Find where the given text appears and provide that cell's center as (X, Y) coordinate. 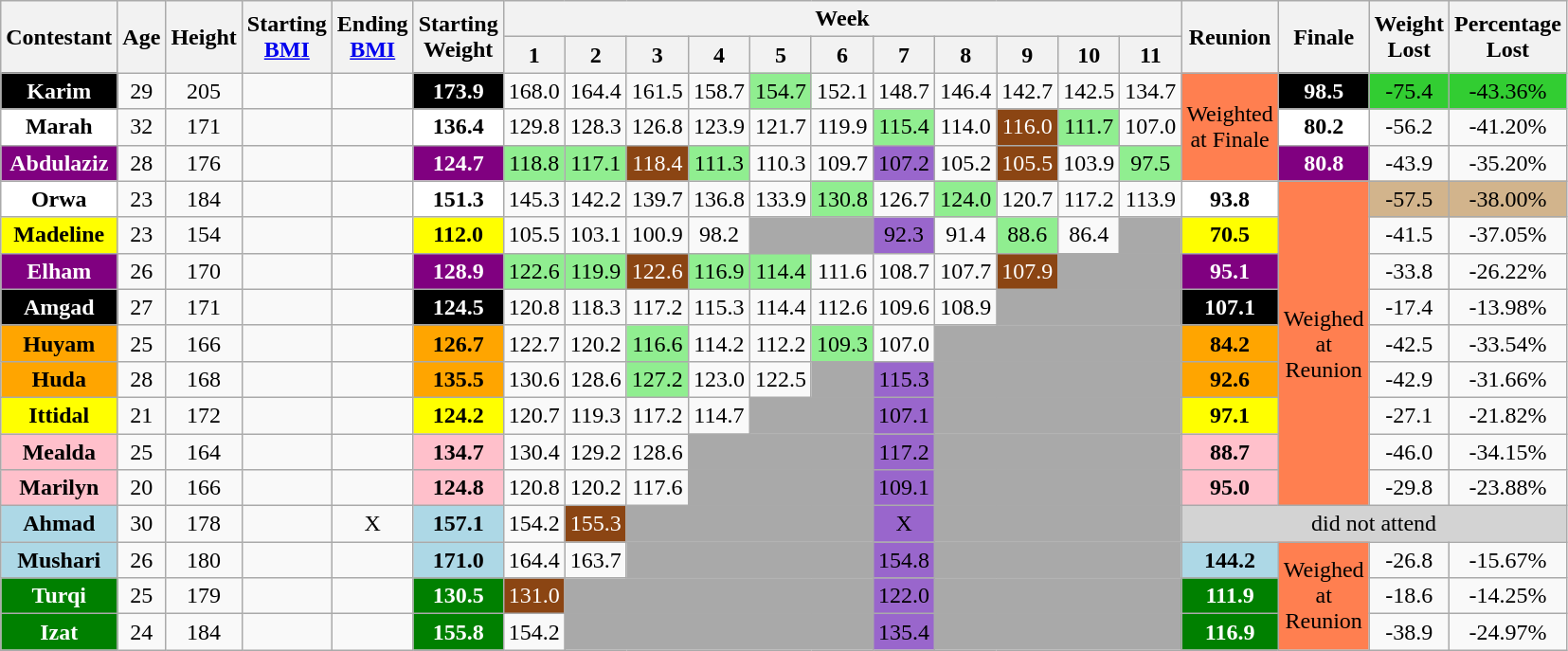
Mealda (59, 452)
107.2 (904, 163)
-42.9 (1409, 379)
178 (204, 524)
86.4 (1090, 235)
142.5 (1090, 91)
154 (204, 235)
142.7 (1027, 91)
116.6 (658, 343)
-34.15% (1507, 452)
118.4 (658, 163)
Age (142, 37)
172 (204, 415)
154.8 (904, 560)
136.4 (459, 127)
108.9 (966, 307)
-13.98% (1507, 307)
-15.67% (1507, 560)
-42.5 (1409, 343)
171.0 (459, 560)
84.2 (1230, 343)
128.9 (459, 271)
118.8 (534, 163)
119.3 (595, 415)
Huda (59, 379)
126.8 (658, 127)
-31.66% (1507, 379)
-46.0 (1409, 452)
133.9 (781, 199)
Finale (1324, 37)
Elham (59, 271)
80.2 (1324, 127)
168.0 (534, 91)
98.2 (718, 235)
123.0 (718, 379)
161.5 (658, 91)
135.4 (904, 632)
Ahmad (59, 524)
122.0 (904, 596)
Amgad (59, 307)
108.7 (904, 271)
157.1 (459, 524)
-27.1 (1409, 415)
92.3 (904, 235)
107.7 (966, 271)
117.1 (595, 163)
24 (142, 632)
124.2 (459, 415)
-26.22% (1507, 271)
88.6 (1027, 235)
Izat (59, 632)
-38.9 (1409, 632)
did not attend (1374, 524)
131.0 (534, 596)
-56.2 (1409, 127)
-43.9 (1409, 163)
Abdulaziz (59, 163)
6 (841, 55)
142.2 (595, 199)
127.2 (658, 379)
Reunion (1230, 37)
Contestant (59, 37)
29 (142, 91)
21 (142, 415)
91.4 (966, 235)
114.0 (966, 127)
111.9 (1230, 596)
97.5 (1150, 163)
170 (204, 271)
139.7 (658, 199)
1 (534, 55)
-29.8 (1409, 488)
124.5 (459, 307)
-35.20% (1507, 163)
4 (718, 55)
164 (204, 452)
122.5 (781, 379)
129.2 (595, 452)
205 (204, 91)
152.1 (841, 91)
112.6 (841, 307)
Marah (59, 127)
146.4 (966, 91)
-33.8 (1409, 271)
-24.97% (1507, 632)
EndingBMI (372, 37)
98.5 (1324, 91)
-14.25% (1507, 596)
9 (1027, 55)
173.9 (459, 91)
124.0 (966, 199)
111.6 (841, 271)
163.7 (595, 560)
3 (658, 55)
11 (1150, 55)
93.8 (1230, 199)
-75.4 (1409, 91)
-23.88% (1507, 488)
-17.4 (1409, 307)
124.7 (459, 163)
114.2 (718, 343)
105.2 (966, 163)
168 (204, 379)
95.0 (1230, 488)
129.8 (534, 127)
92.6 (1230, 379)
-26.8 (1409, 560)
-37.05% (1507, 235)
116.0 (1027, 127)
103.1 (595, 235)
176 (204, 163)
StartingBMI (286, 37)
-41.5 (1409, 235)
111.3 (718, 163)
Huyam (59, 343)
130.5 (459, 596)
95.1 (1230, 271)
20 (142, 488)
144.2 (1230, 560)
-41.20% (1507, 127)
117.6 (658, 488)
10 (1090, 55)
StartingWeight (459, 37)
-18.6 (1409, 596)
109.6 (904, 307)
Ittidal (59, 415)
135.5 (459, 379)
122.7 (534, 343)
110.3 (781, 163)
158.7 (718, 91)
115.4 (904, 127)
Mushari (59, 560)
107.9 (1027, 271)
154.7 (781, 91)
100.9 (658, 235)
130.6 (534, 379)
70.5 (1230, 235)
Week (842, 19)
80.8 (1324, 163)
130.8 (841, 199)
Height (204, 37)
128.3 (595, 127)
151.3 (459, 199)
112.0 (459, 235)
155.8 (459, 632)
-43.36% (1507, 91)
Turqi (59, 596)
180 (204, 560)
103.9 (1090, 163)
123.9 (718, 127)
8 (966, 55)
118.3 (595, 307)
130.4 (534, 452)
97.1 (1230, 415)
109.7 (841, 163)
Orwa (59, 199)
30 (142, 524)
112.2 (781, 343)
Weightedat Finale (1230, 127)
136.8 (718, 199)
145.3 (534, 199)
27 (142, 307)
148.7 (904, 91)
-57.5 (1409, 199)
Marilyn (59, 488)
109.1 (904, 488)
114.7 (718, 415)
121.7 (781, 127)
-38.00% (1507, 199)
32 (142, 127)
113.9 (1150, 199)
179 (204, 596)
7 (904, 55)
WeightLost (1409, 37)
88.7 (1230, 452)
PercentageLost (1507, 37)
155.3 (595, 524)
-33.54% (1507, 343)
5 (781, 55)
Madeline (59, 235)
2 (595, 55)
-21.82% (1507, 415)
109.3 (841, 343)
111.7 (1090, 127)
124.8 (459, 488)
Karim (59, 91)
